Pinpoint the cell where the given text exists, returning its (x, y) midpoint coordinate. 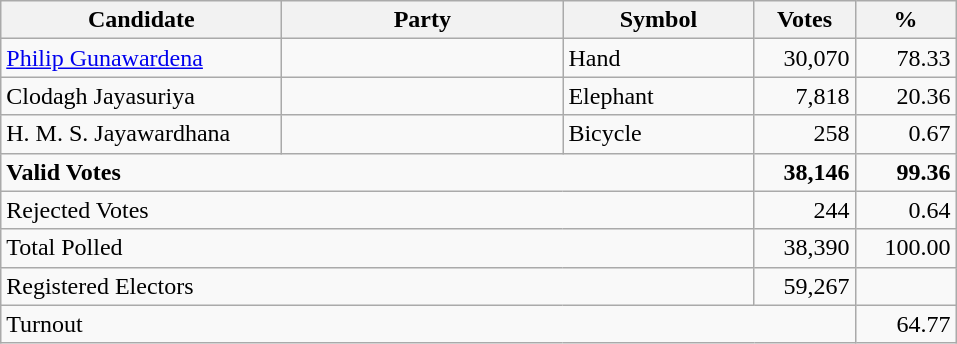
Valid Votes (378, 172)
64.77 (906, 324)
258 (804, 134)
Turnout (428, 324)
38,390 (804, 248)
100.00 (906, 248)
Party (422, 20)
7,818 (804, 96)
Elephant (658, 96)
Hand (658, 58)
99.36 (906, 172)
Rejected Votes (378, 210)
Votes (804, 20)
59,267 (804, 286)
Philip Gunawardena (142, 58)
0.64 (906, 210)
Bicycle (658, 134)
0.67 (906, 134)
Candidate (142, 20)
H. M. S. Jayawardhana (142, 134)
Clodagh Jayasuriya (142, 96)
244 (804, 210)
Registered Electors (378, 286)
78.33 (906, 58)
38,146 (804, 172)
30,070 (804, 58)
Symbol (658, 20)
20.36 (906, 96)
Total Polled (378, 248)
% (906, 20)
